Pinpoint the cell where the given text exists, returning its (x, y) midpoint coordinate. 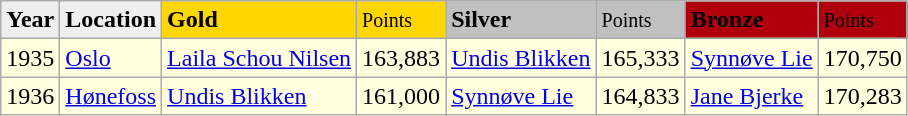
165,333 (640, 58)
170,750 (862, 58)
161,000 (402, 96)
Location (111, 20)
Gold (260, 20)
Year (30, 20)
Bronze (752, 20)
164,833 (640, 96)
Hønefoss (111, 96)
Jane Bjerke (752, 96)
1935 (30, 58)
Laila Schou Nilsen (260, 58)
163,883 (402, 58)
1936 (30, 96)
170,283 (862, 96)
Silver (521, 20)
Oslo (111, 58)
